Identify which cell holds the provided text, then report its [x, y] central coordinate. 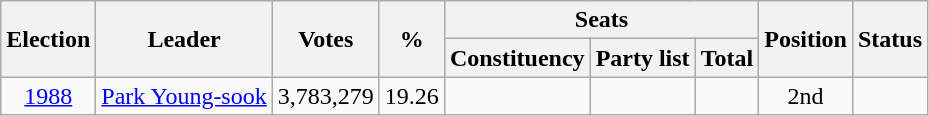
2nd [806, 96]
Votes [326, 39]
Status [890, 39]
Election [48, 39]
Leader [184, 39]
Seats [601, 20]
Party list [642, 58]
% [412, 39]
1988 [48, 96]
Total [727, 58]
Park Young-sook [184, 96]
19.26 [412, 96]
Position [806, 39]
3,783,279 [326, 96]
Constituency [517, 58]
